Scan for the cell matching the given text and deliver its [x, y] coordinate at center. 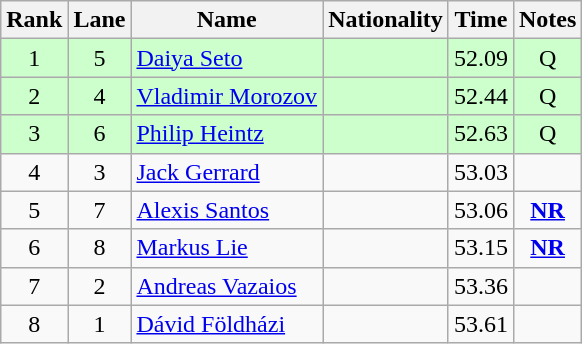
Andreas Vazaios [227, 286]
53.03 [480, 172]
52.09 [480, 58]
Vladimir Morozov [227, 96]
Dávid Földházi [227, 324]
53.61 [480, 324]
Time [480, 20]
53.36 [480, 286]
Philip Heintz [227, 134]
Nationality [386, 20]
Rank [34, 20]
Daiya Seto [227, 58]
Jack Gerrard [227, 172]
53.06 [480, 210]
Lane [100, 20]
52.63 [480, 134]
Markus Lie [227, 248]
Alexis Santos [227, 210]
53.15 [480, 248]
52.44 [480, 96]
Notes [547, 20]
Name [227, 20]
